Determine the [X, Y] coordinate at the center of the cell enclosing the given text.  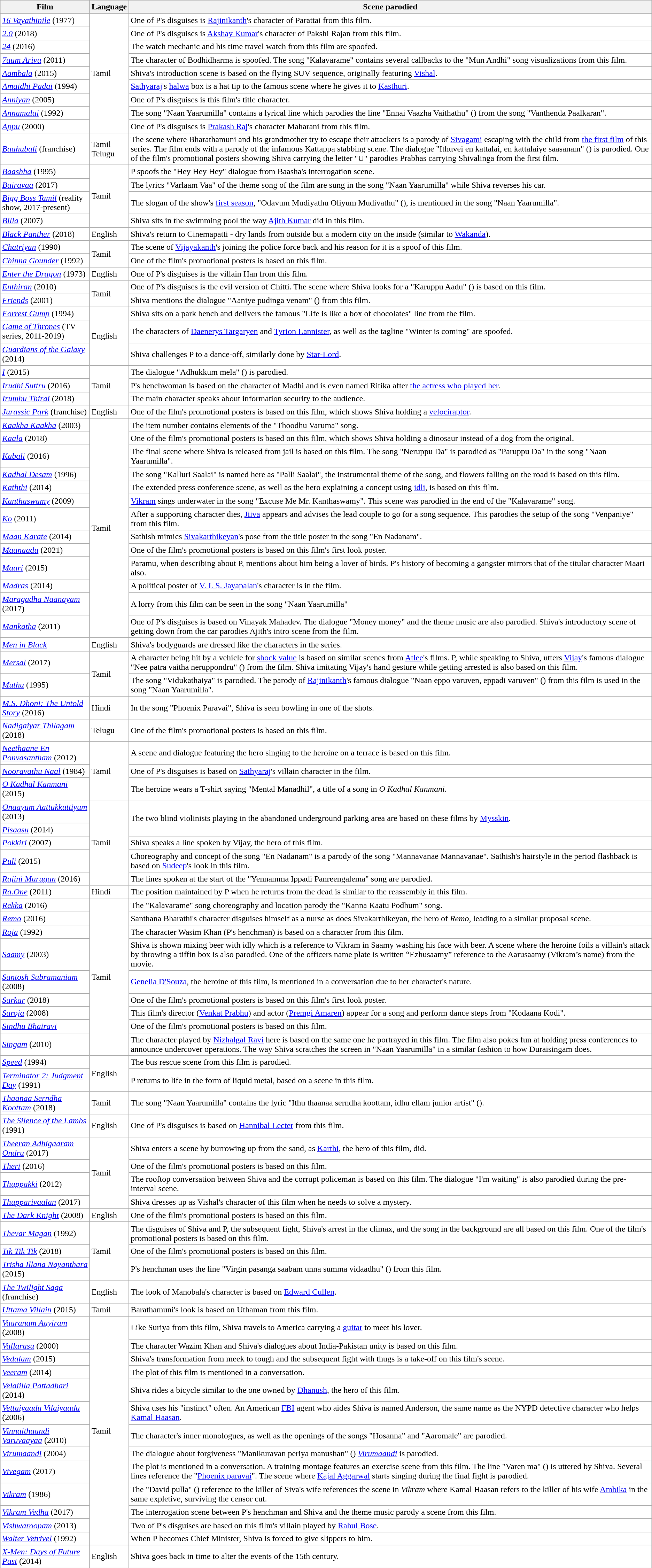
Shiva mentions the dialogue "Aaniye pudinga venam" () from this film. [390, 300]
The dialogue "Adhukkum mela" () is parodied. [390, 372]
Friends (2001) [45, 300]
Vettaiyaadu Vilaiyaadu (2006) [45, 1413]
O Kadhal Kanmani (2015) [45, 789]
The lines spoken at the start of the "Yennamma Ippadi Panreengalema" song are parodied. [390, 879]
Chinna Gounder (1992) [45, 261]
Shiva's transformation from meek to tough and the subsequent fight with thugs is a take-off on this film's scene. [390, 1359]
Annamalai (1992) [45, 113]
The song "Naan Yaarumilla" contains the lyric "Ithu thaanaa serndha koottam, idhu ellam junior artist" (). [390, 1103]
Pisaasu (2014) [45, 830]
The character's inner monologues, as well as the openings of the songs "Hosanna" and "Aaromale" are parodied. [390, 1436]
The characters of Daenerys Targaryen and Tyrion Lannister, as well as the tagline "Winter is coming" are spoofed. [390, 332]
Rekka (2016) [45, 905]
Billa (2007) [45, 221]
Madras (2014) [45, 586]
Kaakha Kaakha (2003) [45, 425]
P returns to life in the form of liquid metal, based on a scene in this film. [390, 1080]
Vikram Vedha (2017) [45, 1512]
Vishwaroopam (2013) [45, 1525]
Shiva's bodyguards are dressed like the characters in the series. [390, 644]
Guardians of the Galaxy (2014) [45, 354]
Thupparivaalan (2017) [45, 1202]
Ra.One (2011) [45, 892]
Kadhal Desam (1996) [45, 474]
One of P's disguises is the evil version of Chitti. The scene where Shiva looks for a "Karuppu Aadu" () is based on this film. [390, 287]
Appu (2000) [45, 126]
16 Vayathinile (1977) [45, 20]
Shiva's introduction scene is based on the flying SUV sequence, originally featuring Vishal. [390, 73]
One of P's disguises is Akshay Kumar's character of Pakshi Rajan from this film. [390, 33]
Black Panther (2018) [45, 234]
The two blind violinists playing in the abandoned underground parking area are based on these films by Mysskin. [390, 818]
A lorry from this film can be seen in the song "Naan Yaarumilla" [390, 604]
I (2015) [45, 372]
Rajini Murugan (2016) [45, 879]
The character of Bodhidharma is spoofed. The song "Kalavarame" contains several callbacks to the "Mun Andhi" song visualizations from this film. [390, 60]
Onaayum Aattukkuttiyum (2013) [45, 812]
Santhana Bharathi's character disguises himself as a nurse as does Sivakarthikeyan, the hero of Remo, leading to a similar proposal scene. [390, 918]
Singam (2010) [45, 1044]
One of the film's promotional posters is based on this film, which shows Shiva holding a velociraptor. [390, 412]
Walter Vetrivel (1992) [45, 1538]
The scene of Vijayakanth's joining the police force back and his reason for it is a spoof of this film. [390, 247]
Shiva sits in the swimming pool the way Ajith Kumar did in this film. [390, 221]
Muthu (1995) [45, 685]
The slogan of the show's first season, "Odavum Mudiyathu Oliyum Mudivathu" (), is mentioned in the song "Naan Yaarumilla". [390, 203]
P spoofs the "Hey Hey Hey" dialogue from Baasha's interrogation scene. [390, 171]
Kaala (2018) [45, 438]
Scene parodied [390, 7]
One of P's disguises is this film's title character. [390, 100]
P's henchman uses the line "Virgin pasanga saabam unna summa vidaadhu" () from this film. [390, 1269]
Santosh Subramaniam (2008) [45, 981]
Game of Thrones (TV series, 2011-2019) [45, 332]
M.S. Dhoni: The Untold Story (2016) [45, 708]
Theeran Adhigaaram Ondru (2017) [45, 1148]
Chatriyan (1990) [45, 247]
Uttama Villain (2015) [45, 1310]
In the song "Phoenix Paravai", Shiva is seen bowling in one of the shots. [390, 708]
The watch mechanic and his time travel watch from this film are spoofed. [390, 47]
P's henchwoman is based on the character of Madhi and is even named Ritika after the actress who played her. [390, 385]
Mankatha (2011) [45, 626]
The main character speaks about information security to the audience. [390, 398]
Velaiilla Pattadhari (2014) [45, 1390]
Men in Black [45, 644]
The character Wasim Khan (P's henchman) is based on a character from this film. [390, 932]
Saamy (2003) [45, 954]
Irumbu Thirai (2018) [45, 398]
Bigg Boss Tamil (reality show, 2017-present) [45, 203]
Enter the Dragon (1973) [45, 274]
Shiva dresses up as Vishal's character of this film when he needs to solve a mystery. [390, 1202]
The look of Manobala's character is based on Edward Cullen. [390, 1291]
Aambala (2015) [45, 73]
Kaththi (2014) [45, 488]
The bus rescue scene from this film is parodied. [390, 1062]
Forrest Gump (1994) [45, 313]
The Silence of the Lambs (1991) [45, 1126]
Thevar Magan (1992) [45, 1233]
Irudhi Suttru (2016) [45, 385]
Film [45, 7]
One of P's disguises is the villain Han from this film. [390, 274]
Genelia D'Souza, the heroine of this film, is mentioned in a conversation due to her character's nature. [390, 981]
Virumaandi (2004) [45, 1453]
This film's director (Venkat Prabhu) and actor (Premgi Amaren) appear for a song and perform dance steps from "Kodaana Kodi". [390, 1013]
The plot of this film is mentioned in a conversation. [390, 1372]
Vikram (1986) [45, 1494]
One of the film's promotional posters is based on this film, which shows Shiva holding a dinosaur instead of a dog from the original. [390, 438]
Vivegam (2017) [45, 1471]
Telugu [109, 731]
Saroja (2008) [45, 1013]
Veeram (2014) [45, 1372]
Amaidhi Padai (1994) [45, 86]
One of P's disguises is Prakash Raj's character Maharani from this film. [390, 126]
Vaaranam Aayiram (2008) [45, 1328]
Shiva sits on a park bench and delivers the famous "Life is like a box of chocolates" line from the film. [390, 313]
Tik Tik Tik (2018) [45, 1251]
Sathyaraj's halwa box is a hat tip to the famous scene where he gives it to Kasthuri. [390, 86]
Nadigaiyar Thilagam (2018) [45, 731]
Neethaane En Ponvasantham (2012) [45, 753]
When P becomes Chief Minister, Shiva is forced to give slippers to him. [390, 1538]
The song "Naan Yaarumilla" contains a lyrical line which parodies the line "Ennai Vaazha Vaithathu" () from the song "Vanthenda Paalkaran". [390, 113]
Shiva enters a scene by burrowing up from the sand, as Karthi, the hero of this film, did. [390, 1148]
The position maintained by P when he returns from the dead is similar to the reassembly in this film. [390, 892]
Pokkiri (2007) [45, 843]
Roja (1992) [45, 932]
The dialogue about forgiveness "Manikuravan periya manushan" () Virumaandi is parodied. [390, 1453]
Shiva challenges P to a dance-off, similarly done by Star-Lord. [390, 354]
Baashha (1995) [45, 171]
Jurassic Park (franchise) [45, 412]
Shiva goes back in time to alter the events of the 15th century. [390, 1556]
A political poster of V. I. S. Jayapalan's character is in the film. [390, 586]
One of P's disguises is Rajinikanth's character of Parattai from this film. [390, 20]
X-Men: Days of Future Past (2014) [45, 1556]
2.0 (2018) [45, 33]
Vikram sings underwater in the song "Excuse Me Mr. Kanthaswamy". This scene was parodied in the end of the "Kalavarame" song. [390, 501]
Vedalam (2015) [45, 1359]
Mersal (2017) [45, 662]
Sarkar (2018) [45, 1000]
Trisha Illana Nayanthara (2015) [45, 1269]
Maanaadu (2021) [45, 550]
Vallarasu (2000) [45, 1346]
Tamil Telugu [109, 149]
One of P's disguises is based on Hannibal Lecter from this film. [390, 1126]
The lyrics "Varlaam Vaa" of the theme song of the film are sung in the song "Naan Yaarumilla" while Shiva reverses his car. [390, 185]
A scene and dialogue featuring the hero singing to the heroine on a terrace is based on this film. [390, 753]
Bairavaa (2017) [45, 185]
Theri (2016) [45, 1166]
The interrogation scene between P's henchman and Shiva and the theme music parody a scene from this film. [390, 1512]
Sindhu Bhairavi [45, 1026]
Barathamuni's look is based on Uthaman from this film. [390, 1310]
Maari (2015) [45, 568]
The song "Kalluri Saalai" is named here as "Palli Saalai", the instrumental theme of the song, and flowers falling on the road is based on this film. [390, 474]
24 (2016) [45, 47]
Ko (2011) [45, 519]
Sathish mimics Sivakarthikeyan's pose from the title poster in the song "En Nadanam". [390, 537]
Baahubali (franchise) [45, 149]
Kanthaswamy (2009) [45, 501]
Thuppakki (2012) [45, 1184]
Thaanaa Serndha Koottam (2018) [45, 1103]
The heroine wears a T-shirt saying "Mental Manadhil", a title of a song in O Kadhal Kanmani. [390, 789]
Two of P's disguises are based on this film's villain played by Rahul Bose. [390, 1525]
Kabali (2016) [45, 456]
The Twilight Saga (franchise) [45, 1291]
The "Kalavarame" song choreography and location parody the "Kanna Kaatu Podhum" song. [390, 905]
The character Wazim Khan and Shiva's dialogues about India-Pakistan unity is based on this film. [390, 1346]
The item number contains elements of the "Thoodhu Varuma" song. [390, 425]
Remo (2016) [45, 918]
Like Suriya from this film, Shiva travels to America carrying a guitar to meet his lover. [390, 1328]
Anniyan (2005) [45, 100]
The Dark Knight (2008) [45, 1215]
Speed (1994) [45, 1062]
The extended press conference scene, as well as the hero explaining a concept using idli, is based on this film. [390, 488]
Maragadha Naanayam (2017) [45, 604]
One of P's disguises is based on Sathyaraj's villain character in the film. [390, 771]
Shiva rides a bicycle similar to the one owned by Dhanush, the hero of this film. [390, 1390]
7aum Arivu (2011) [45, 60]
Nooravathu Naal (1984) [45, 771]
Maan Karate (2014) [45, 537]
Shiva's return to Cinemapatti - dry lands from outside but a modern city on the inside (similar to Wakanda). [390, 234]
Enthiran (2010) [45, 287]
Terminator 2: Judgment Day (1991) [45, 1080]
Puli (2015) [45, 861]
Shiva speaks a line spoken by Vijay, the hero of this film. [390, 843]
Vinnaithaandi Varuvaayaa (2010) [45, 1436]
Language [109, 7]
